Detect which cell encompasses the target text, then output its [x, y] center coordinate. 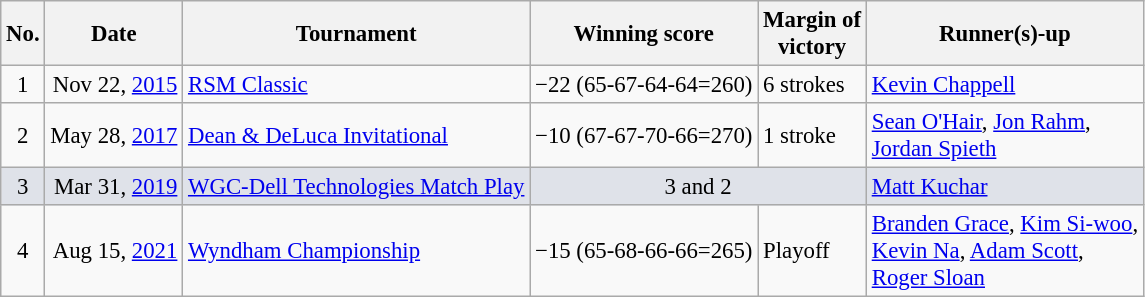
3 [23, 187]
Tournament [356, 34]
Kevin Chappell [1004, 85]
RSM Classic [356, 85]
−15 (65-68-66-66=265) [644, 251]
−22 (65-67-64-64=260) [644, 85]
May 28, 2017 [114, 136]
1 [23, 85]
Sean O'Hair, Jon Rahm, Jordan Spieth [1004, 136]
Margin ofvictory [812, 34]
Date [114, 34]
Matt Kuchar [1004, 187]
Mar 31, 2019 [114, 187]
WGC-Dell Technologies Match Play [356, 187]
Branden Grace, Kim Si-woo, Kevin Na, Adam Scott, Roger Sloan [1004, 251]
Aug 15, 2021 [114, 251]
Runner(s)-up [1004, 34]
Playoff [812, 251]
No. [23, 34]
3 and 2 [698, 187]
4 [23, 251]
1 stroke [812, 136]
Wyndham Championship [356, 251]
Winning score [644, 34]
6 strokes [812, 85]
Dean & DeLuca Invitational [356, 136]
2 [23, 136]
Nov 22, 2015 [114, 85]
−10 (67-67-70-66=270) [644, 136]
